For the text-containing cell, return its midpoint in [x, y] coordinate format. 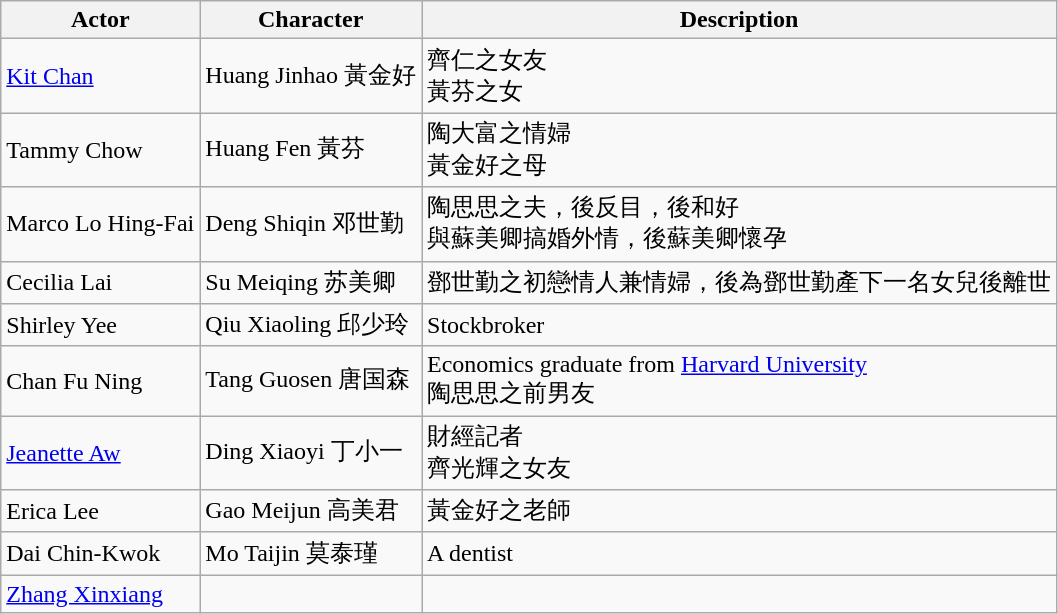
Marco Lo Hing-Fai [100, 224]
Tammy Chow [100, 150]
Cecilia Lai [100, 282]
Chan Fu Ning [100, 381]
Erica Lee [100, 512]
黃金好之老師 [740, 512]
鄧世勤之初戀情人兼情婦，後為鄧世勤產下一名女兒後離世 [740, 282]
陶大富之情婦黃金好之母 [740, 150]
Character [311, 20]
Stockbroker [740, 326]
Deng Shiqin 邓世勤 [311, 224]
Huang Jinhao 黃金好 [311, 76]
A dentist [740, 554]
齊仁之女友黃芬之女 [740, 76]
Ding Xiaoyi 丁小一 [311, 453]
Qiu Xiaoling 邱少玲 [311, 326]
Description [740, 20]
財經記者齊光輝之女友 [740, 453]
Huang Fen 黃芬 [311, 150]
Zhang Xinxiang [100, 594]
Actor [100, 20]
Kit Chan [100, 76]
Dai Chin-Kwok [100, 554]
陶思思之夫，後反目，後和好與蘇美卿搞婚外情，後蘇美卿懷孕 [740, 224]
Economics graduate from Harvard University陶思思之前男友 [740, 381]
Gao Meijun 高美君 [311, 512]
Tang Guosen 唐国森 [311, 381]
Shirley Yee [100, 326]
Mo Taijin 莫泰瑾 [311, 554]
Jeanette Aw [100, 453]
Su Meiqing 苏美卿 [311, 282]
